Determine the [x, y] coordinate at the center of the cell enclosing the given text.  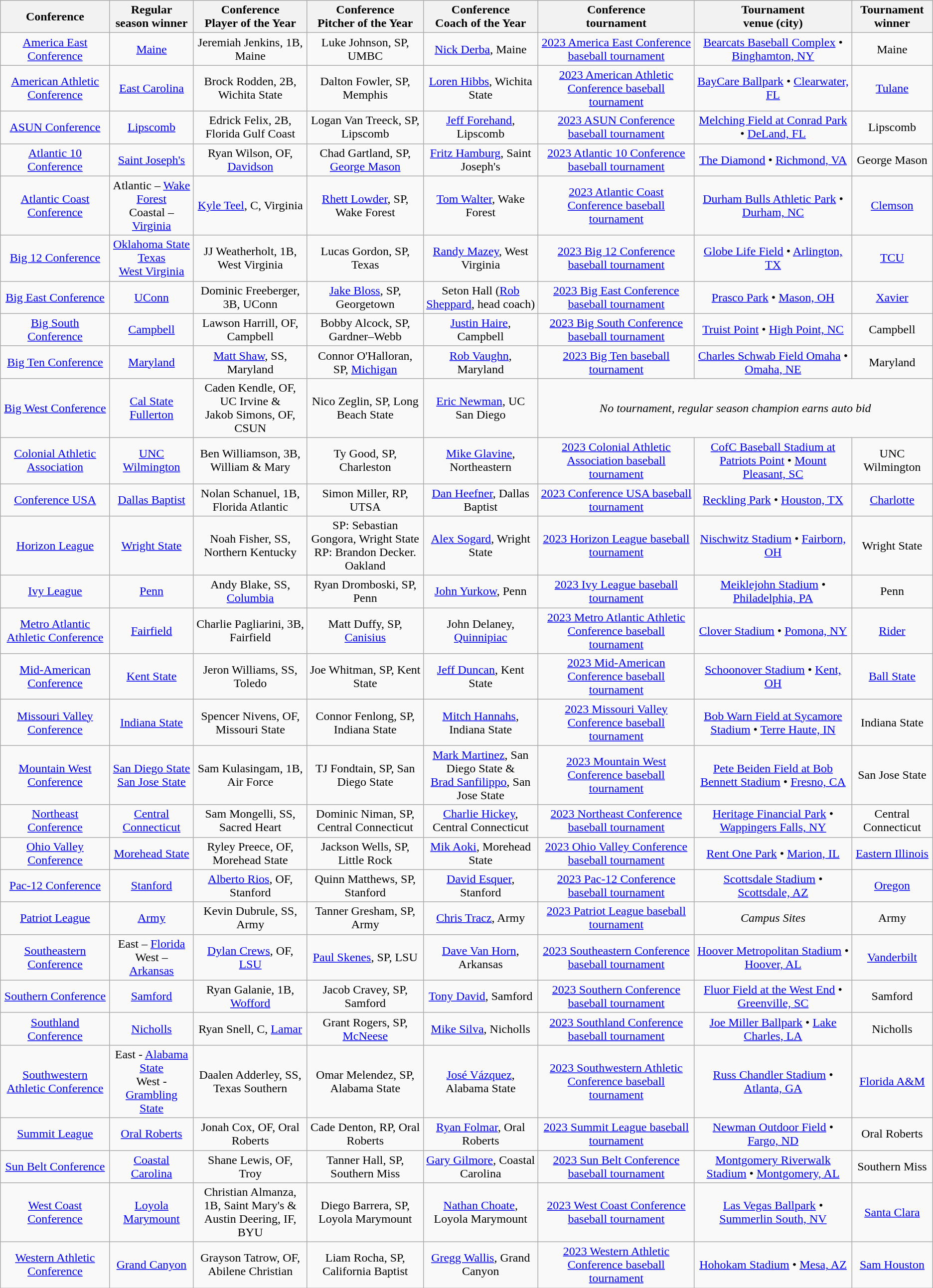
Western Athletic Conference [55, 1265]
Saint Joseph's [152, 159]
Matt Duffy, SP, Canisius [365, 631]
Heritage Financial Park • Wappingers Falls, NY [773, 821]
Hoover Metropolitan Stadium • Hoover, AL [773, 957]
2023 West Coast Conference baseball tournament [616, 1213]
Metro Atlantic Athletic Conference [55, 631]
Jackson Wells, SP, Little Rock [365, 853]
2023 Conference USA baseball tournament [616, 499]
Andy Blake, SS, Columbia [250, 592]
2023 Atlantic Coast Conference baseball tournament [616, 205]
Lawson Harrill, OF, Campbell [250, 330]
Prasco Park • Mason, OH [773, 297]
Mid-American Conference [55, 677]
Meiklejohn Stadium • Philadelphia, PA [773, 592]
Eric Newman, UC San Diego [480, 408]
Nico Zeglin, SP, Long Beach State [365, 408]
Rent One Park • Marion, IL [773, 853]
Jacob Cravey, SP, Samford [365, 997]
Conference [55, 17]
SP: Sebastian Gongora, Wright StateRP: Brandon Decker. Oakland [365, 546]
Alberto Rios, OF, Stanford [250, 886]
Liam Rocha, SP, California Baptist [365, 1265]
Atlantic 10 Conference [55, 159]
Nathan Choate, Loyola Marymount [480, 1213]
Southwestern Athletic Conference [55, 1081]
Dallas Baptist [152, 499]
Tournament venue (city) [773, 17]
Sun Belt Conference [55, 1166]
The Diamond • Richmond, VA [773, 159]
Grayson Tatrow, OF, Abilene Christian [250, 1265]
Loyola Marymount [152, 1213]
2023 Southwestern Athletic Conference baseball tournament [616, 1081]
Brock Rodden, 2B, Wichita State [250, 88]
Connor Fenlong, SP, Indiana State [365, 722]
Seton Hall (Rob Sheppard, head coach) [480, 297]
San Jose State [892, 775]
Jake Bloss, SP, Georgetown [365, 297]
Jeremiah Jenkins, 1B, Maine [250, 49]
Sam Houston [892, 1265]
Dave Van Horn, Arkansas [480, 957]
Ohio Valley Conference [55, 853]
Hohokam Stadium • Mesa, AZ [773, 1265]
Colonial Athletic Association [55, 460]
Globe Life Field • Arlington, TX [773, 258]
Stanford [152, 886]
Kent State [152, 677]
Kyle Teel, C, Virginia [250, 205]
Rhett Lowder, SP, Wake Forest [365, 205]
Dominic Niman, SP, Central Connecticut [365, 821]
Nick Derba, Maine [480, 49]
Atlantic Coast Conference [55, 205]
Big 12 Conference [55, 258]
Dalton Fowler, SP, Memphis [365, 88]
Oregon [892, 886]
Gary Gilmore, Coastal Carolina [480, 1166]
Rob Vaughn, Maryland [480, 362]
Matt Shaw, SS, Maryland [250, 362]
2023 Big East Conference baseball tournament [616, 297]
Clemson [892, 205]
Missouri Valley Conference [55, 722]
Ivy League [55, 592]
Jeff Duncan, Kent State [480, 677]
Morehead State [152, 853]
Conference USA [55, 499]
2023 Pac-12 Conference baseball tournament [616, 886]
Mitch Hannahs, Indiana State [480, 722]
UConn [152, 297]
Xavier [892, 297]
Truist Point • High Point, NC [773, 330]
Luke Johnson, SP, UMBC [365, 49]
Fritz Hamburg, Saint Joseph's [480, 159]
Coastal Carolina [152, 1166]
Florida A&M [892, 1081]
Joe Whitman, SP, Kent State [365, 677]
Conference Pitcher of the Year [365, 17]
David Esquer, Stanford [480, 886]
Sam Kulasingam, 1B, Air Force [250, 775]
José Vázquez, Alabama State [480, 1081]
Schoonover Stadium • Kent, OH [773, 677]
No tournament, regular season champion earns auto bid [735, 408]
Spencer Nivens, OF, Missouri State [250, 722]
Summit League [55, 1134]
San Diego StateSan Jose State [152, 775]
Atlantic – Wake ForestCoastal – Virginia [152, 205]
2023 Colonial Athletic Association baseball tournament [616, 460]
2023 Southern Conference baseball tournament [616, 997]
Oklahoma StateTexasWest Virginia [152, 258]
West Coast Conference [55, 1213]
2023 Metro Atlantic Athletic Conference baseball tournament [616, 631]
Dylan Crews, OF, LSU [250, 957]
East – FloridaWest – Arkansas [152, 957]
CofC Baseball Stadium at Patriots Point • Mount Pleasant, SC [773, 460]
Tanner Hall, SP, Southern Miss [365, 1166]
Bob Warn Field at Sycamore Stadium • Terre Haute, IN [773, 722]
2023 Southeastern Conference baseball tournament [616, 957]
2023 Patriot League baseball tournament [616, 918]
Bobby Alcock, SP, Gardner–Webb [365, 330]
Tulane [892, 88]
John Yurkow, Penn [480, 592]
Loren Hibbs, Wichita State [480, 88]
Ryan Folmar, Oral Roberts [480, 1134]
2023 Northeast Conference baseball tournament [616, 821]
Simon Miller, RP, UTSA [365, 499]
East - Alabama StateWest - Grambling State [152, 1081]
America East Conference [55, 49]
Randy Mazey, West Virginia [480, 258]
Vanderbilt [892, 957]
2023 Summit League baseball tournament [616, 1134]
Ryan Snell, C, Lamar [250, 1028]
Dominic Freeberger, 3B, UConn [250, 297]
American Athletic Conference [55, 88]
Jeff Forehand, Lipscomb [480, 128]
Tournament winner [892, 17]
2023 Ohio Valley Conference baseball tournament [616, 853]
Newman Outdoor Field • Fargo, ND [773, 1134]
Northeast Conference [55, 821]
Mik Aoki, Morehead State [480, 853]
Big Ten Conference [55, 362]
Durham Bulls Athletic Park • Durham, NC [773, 205]
Tom Walter, Wake Forest [480, 205]
Mike Silva, Nicholls [480, 1028]
2023 Atlantic 10 Conference baseball tournament [616, 159]
2023 Horizon League baseball tournament [616, 546]
Conference tournament [616, 17]
Southern Miss [892, 1166]
Big East Conference [55, 297]
Grand Canyon [152, 1265]
Omar Melendez, SP, Alabama State [365, 1081]
Horizon League [55, 546]
Russ Chandler Stadium • Atlanta, GA [773, 1081]
Gregg Wallis, Grand Canyon [480, 1265]
Logan Van Treeck, SP, Lipscomb [365, 128]
Las Vegas Ballpark • Summerlin South, NV [773, 1213]
Regular season winner [152, 17]
Joe Miller Ballpark • Lake Charles, LA [773, 1028]
Christian Almanza, 1B, Saint Mary's &Austin Deering, IF, BYU [250, 1213]
TJ Fondtain, SP, San Diego State [365, 775]
Fairfield [152, 631]
Clover Stadium • Pomona, NY [773, 631]
Cal State Fullerton [152, 408]
Justin Haire, Campbell [480, 330]
Cade Denton, RP, Oral Roberts [365, 1134]
Caden Kendle, OF, UC Irvine &Jakob Simons, OF, CSUN [250, 408]
Mark Martinez, San Diego State & Brad Sanfilippo, San Jose State [480, 775]
Nolan Schanuel, 1B, Florida Atlantic [250, 499]
Eastern Illinois [892, 853]
Patriot League [55, 918]
Tanner Gresham, SP, Army [365, 918]
TCU [892, 258]
Quinn Matthews, SP, Stanford [365, 886]
Reckling Park • Houston, TX [773, 499]
East Carolina [152, 88]
Jeron Williams, SS, Toledo [250, 677]
2023 American Athletic Conference baseball tournament [616, 88]
Ball State [892, 677]
Ben Williamson, 3B, William & Mary [250, 460]
Ryley Preece, OF, Morehead State [250, 853]
Charlotte [892, 499]
Pete Beiden Field at Bob Bennett Stadium • Fresno, CA [773, 775]
Kevin Dubrule, SS, Army [250, 918]
Paul Skenes, SP, LSU [365, 957]
Shane Lewis, OF, Troy [250, 1166]
Charlie Pagliarini, 3B, Fairfield [250, 631]
2023 Missouri Valley Conference baseball tournament [616, 722]
Conference Player of the Year [250, 17]
Southern Conference [55, 997]
Connor O'Halloran, SP, Michigan [365, 362]
Daalen Adderley, SS, Texas Southern [250, 1081]
Southland Conference [55, 1028]
2023 Big Ten baseball tournament [616, 362]
2023 Ivy League baseball tournament [616, 592]
Fluor Field at the West End • Greenville, SC [773, 997]
Sam Mongelli, SS, Sacred Heart [250, 821]
2023 ASUN Conference baseball tournament [616, 128]
2023 Mid-American Conference baseball tournament [616, 677]
Tony David, Samford [480, 997]
John Delaney, Quinnipiac [480, 631]
Melching Field at Conrad Park • DeLand, FL [773, 128]
Conference Coach of the Year [480, 17]
Pac-12 Conference [55, 886]
Montgomery Riverwalk Stadium • Montgomery, AL [773, 1166]
2023 Big South Conference baseball tournament [616, 330]
Nischwitz Stadium • Fairborn, OH [773, 546]
Ryan Dromboski, SP, Penn [365, 592]
Big South Conference [55, 330]
Big West Conference [55, 408]
Ryan Galanie, 1B, Wofford [250, 997]
2023 America East Conference baseball tournament [616, 49]
JJ Weatherholt, 1B, West Virginia [250, 258]
2023 Mountain West Conference baseball tournament [616, 775]
BayCare Ballpark • Clearwater, FL [773, 88]
Noah Fisher, SS, Northern Kentucky [250, 546]
Grant Rogers, SP, McNeese [365, 1028]
2023 Western Athletic Conference baseball tournament [616, 1265]
Ty Good, SP, Charleston [365, 460]
Bearcats Baseball Complex • Binghamton, NY [773, 49]
Edrick Felix, 2B, Florida Gulf Coast [250, 128]
Jonah Cox, OF, Oral Roberts [250, 1134]
Charlie Hickey, Central Connecticut [480, 821]
Scottsdale Stadium • Scottsdale, AZ [773, 886]
George Mason [892, 159]
Mike Glavine, Northeastern [480, 460]
2023 Big 12 Conference baseball tournament [616, 258]
Charles Schwab Field Omaha • Omaha, NE [773, 362]
Ryan Wilson, OF, Davidson [250, 159]
Chad Gartland, SP, George Mason [365, 159]
Diego Barrera, SP, Loyola Marymount [365, 1213]
2023 Sun Belt Conference baseball tournament [616, 1166]
Mountain West Conference [55, 775]
Dan Heefner, Dallas Baptist [480, 499]
Rider [892, 631]
ASUN Conference [55, 128]
Lucas Gordon, SP, Texas [365, 258]
Campus Sites [773, 918]
2023 Southland Conference baseball tournament [616, 1028]
Southeastern Conference [55, 957]
Chris Tracz, Army [480, 918]
Alex Sogard, Wright State [480, 546]
Santa Clara [892, 1213]
